Provide the [X, Y] coordinate of the cell's center where the given text is located.  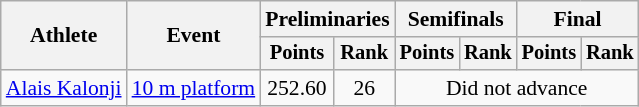
252.60 [297, 88]
Preliminaries [327, 19]
Semifinals [456, 19]
Event [194, 36]
Alais Kalonji [64, 88]
Athlete [64, 36]
10 m platform [194, 88]
26 [364, 88]
Final [578, 19]
Did not advance [517, 88]
